Detect which cell encompasses the target text, then output its [x, y] center coordinate. 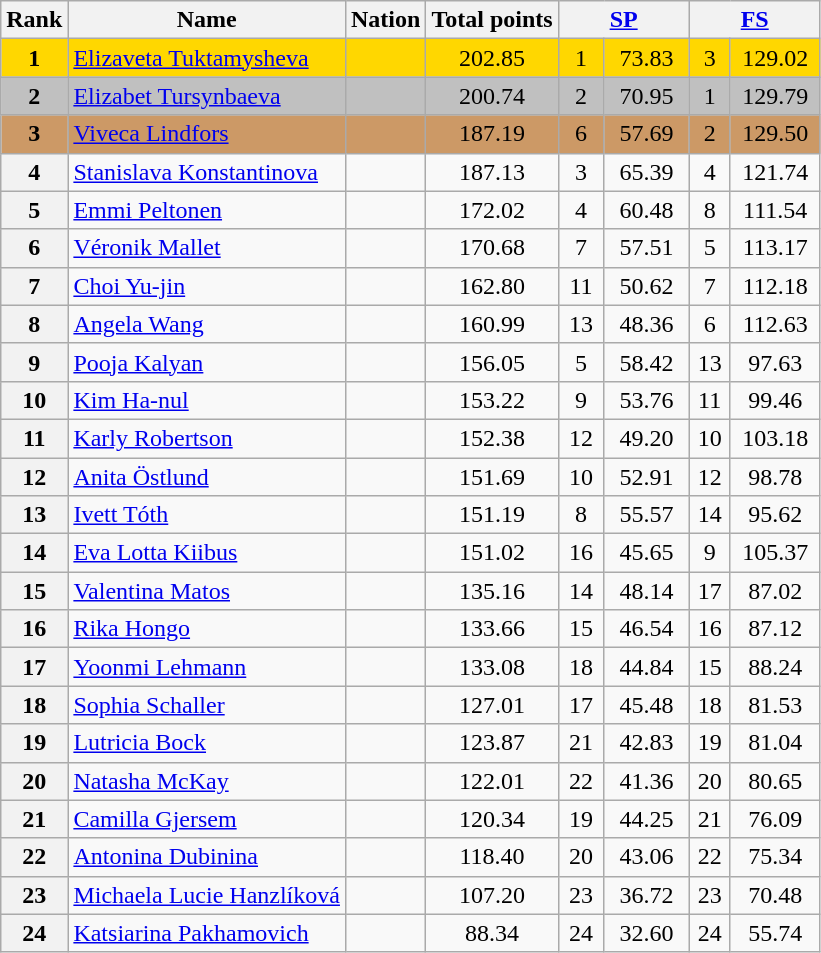
Stanislava Konstantinova [207, 172]
65.39 [646, 172]
Angela Wang [207, 324]
80.65 [775, 781]
Natasha McKay [207, 781]
187.13 [492, 172]
118.40 [492, 857]
58.42 [646, 362]
123.87 [492, 743]
129.79 [775, 96]
44.84 [646, 667]
44.25 [646, 819]
49.20 [646, 438]
36.72 [646, 895]
151.02 [492, 553]
135.16 [492, 591]
Rika Hongo [207, 629]
98.78 [775, 477]
111.54 [775, 210]
Valentina Matos [207, 591]
88.34 [492, 933]
45.48 [646, 705]
60.48 [646, 210]
Anita Östlund [207, 477]
Name [207, 20]
Viveca Lindfors [207, 134]
Elizaveta Tuktamysheva [207, 58]
160.99 [492, 324]
45.65 [646, 553]
Yoonmi Lehmann [207, 667]
Camilla Gjersem [207, 819]
113.17 [775, 248]
153.22 [492, 400]
88.24 [775, 667]
75.34 [775, 857]
87.02 [775, 591]
112.18 [775, 286]
162.80 [492, 286]
Eva Lotta Kiibus [207, 553]
57.51 [646, 248]
Véronik Mallet [207, 248]
87.12 [775, 629]
73.83 [646, 58]
42.83 [646, 743]
Sophia Schaller [207, 705]
103.18 [775, 438]
70.48 [775, 895]
Elizabet Tursynbaeva [207, 96]
187.19 [492, 134]
43.06 [646, 857]
52.91 [646, 477]
200.74 [492, 96]
76.09 [775, 819]
127.01 [492, 705]
55.57 [646, 515]
99.46 [775, 400]
41.36 [646, 781]
81.53 [775, 705]
122.01 [492, 781]
129.02 [775, 58]
50.62 [646, 286]
112.63 [775, 324]
53.76 [646, 400]
129.50 [775, 134]
152.38 [492, 438]
105.37 [775, 553]
Nation [385, 20]
120.34 [492, 819]
Karly Robertson [207, 438]
151.69 [492, 477]
32.60 [646, 933]
46.54 [646, 629]
Pooja Kalyan [207, 362]
Emmi Peltonen [207, 210]
70.95 [646, 96]
Lutricia Bock [207, 743]
Katsiarina Pakhamovich [207, 933]
133.08 [492, 667]
SP [624, 20]
121.74 [775, 172]
151.19 [492, 515]
107.20 [492, 895]
Michaela Lucie Hanzlíková [207, 895]
Ivett Tóth [207, 515]
81.04 [775, 743]
133.66 [492, 629]
170.68 [492, 248]
55.74 [775, 933]
172.02 [492, 210]
48.36 [646, 324]
97.63 [775, 362]
48.14 [646, 591]
FS [754, 20]
Choi Yu-jin [207, 286]
156.05 [492, 362]
95.62 [775, 515]
57.69 [646, 134]
Rank [34, 20]
202.85 [492, 58]
Kim Ha-nul [207, 400]
Total points [492, 20]
Antonina Dubinina [207, 857]
